Output the [X, Y] coordinate of the center of the cell containing the given text.  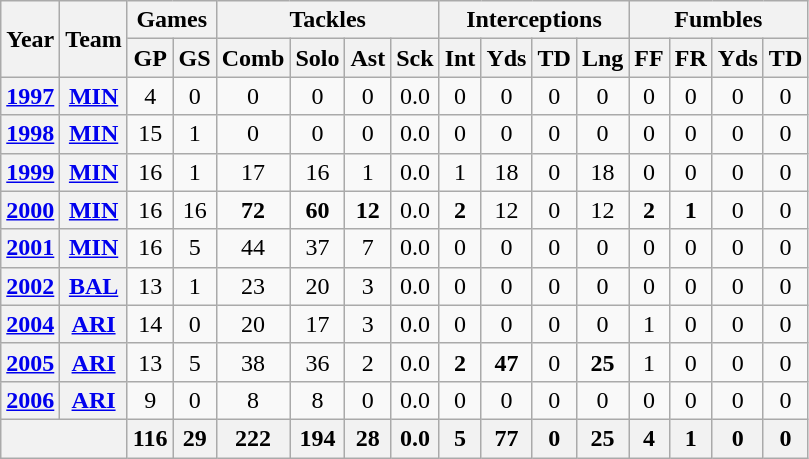
Sck [415, 58]
FR [690, 58]
14 [150, 324]
1998 [30, 134]
28 [368, 438]
2001 [30, 248]
FF [649, 58]
Comb [253, 58]
9 [150, 400]
37 [318, 248]
47 [506, 362]
Interceptions [534, 20]
Team [94, 39]
72 [253, 210]
2005 [30, 362]
2004 [30, 324]
116 [150, 438]
222 [253, 438]
Lng [602, 58]
Year [30, 39]
60 [318, 210]
2006 [30, 400]
1999 [30, 172]
Int [460, 58]
1997 [30, 96]
GS [194, 58]
38 [253, 362]
15 [150, 134]
Ast [368, 58]
Tackles [328, 20]
36 [318, 362]
GP [150, 58]
44 [253, 248]
29 [194, 438]
BAL [94, 286]
Solo [318, 58]
23 [253, 286]
Fumbles [718, 20]
2002 [30, 286]
7 [368, 248]
Games [172, 20]
77 [506, 438]
194 [318, 438]
2000 [30, 210]
